Locate the cell with the specified text and output its (x, y) center coordinate. 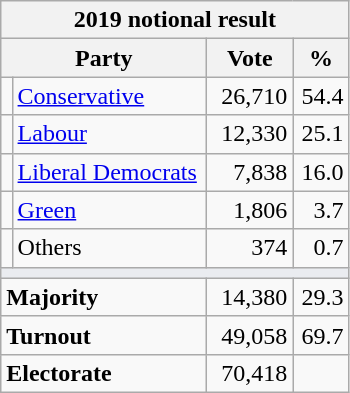
Others (110, 248)
2019 notional result (175, 20)
% (321, 58)
70,418 (250, 373)
0.7 (321, 248)
29.3 (321, 297)
Liberal Democrats (110, 172)
26,710 (250, 96)
Conservative (110, 96)
Labour (110, 134)
12,330 (250, 134)
14,380 (250, 297)
Turnout (104, 335)
7,838 (250, 172)
16.0 (321, 172)
54.4 (321, 96)
3.7 (321, 210)
Green (110, 210)
Majority (104, 297)
25.1 (321, 134)
49,058 (250, 335)
374 (250, 248)
Vote (250, 58)
Electorate (104, 373)
Party (104, 58)
69.7 (321, 335)
1,806 (250, 210)
